From the cell containing the given text, extract its center point as (x, y) coordinate. 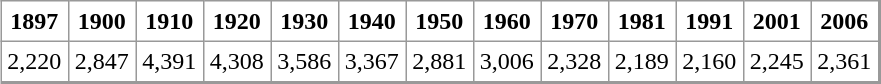
1981 (642, 21)
1940 (372, 21)
1920 (237, 21)
2,881 (440, 62)
3,006 (507, 62)
2,189 (642, 62)
3,367 (372, 62)
2001 (777, 21)
2,361 (844, 62)
2006 (844, 21)
1900 (102, 21)
1950 (440, 21)
2,160 (710, 62)
2,847 (102, 62)
2,328 (574, 62)
4,391 (170, 62)
1897 (34, 21)
3,586 (304, 62)
2,220 (34, 62)
1910 (170, 21)
4,308 (237, 62)
1960 (507, 21)
2,245 (777, 62)
1970 (574, 21)
1991 (710, 21)
1930 (304, 21)
